Extract the [x, y] coordinate from the center of the cell holding the provided text.  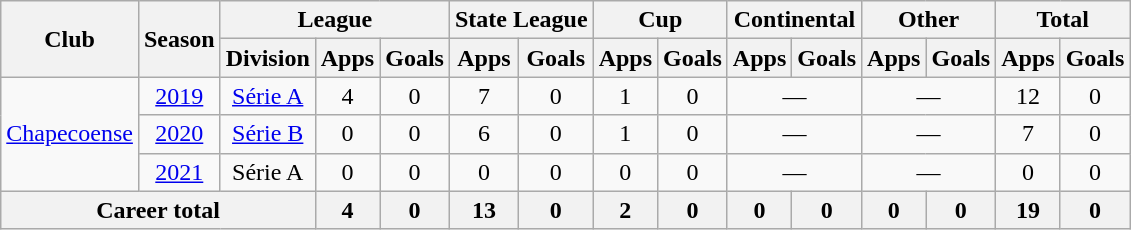
Cup [660, 20]
Chapecoense [70, 134]
2019 [179, 96]
Career total [158, 210]
Season [179, 39]
State League [521, 20]
2 [625, 210]
2021 [179, 172]
2020 [179, 134]
6 [484, 134]
Division [268, 58]
League [334, 20]
Other [929, 20]
Continental [794, 20]
12 [1028, 96]
Total [1063, 20]
Club [70, 39]
Série B [268, 134]
13 [484, 210]
19 [1028, 210]
